Return the (x, y) coordinate for the center point of the cell that contains the specified text.  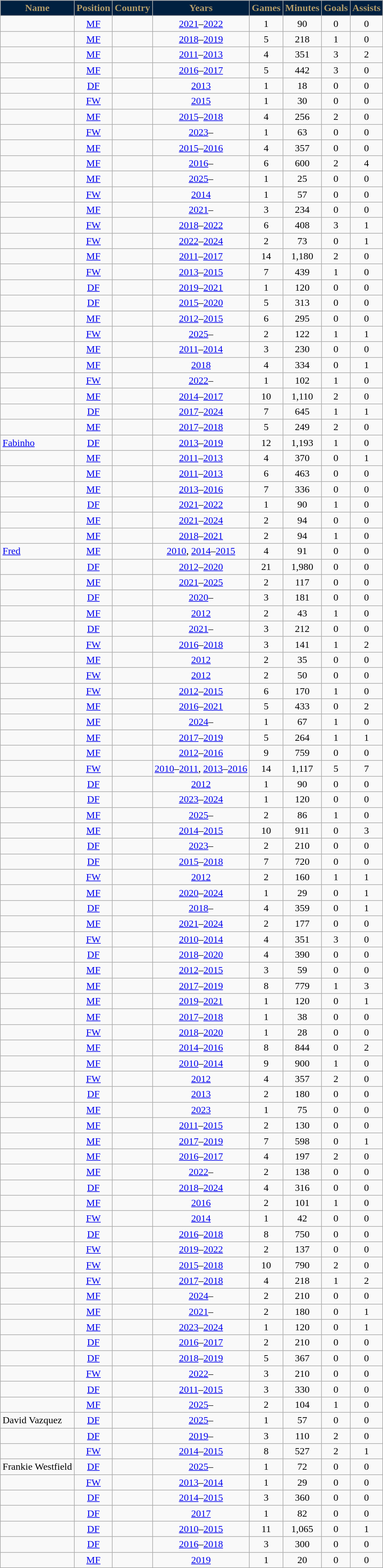
2013–2014 (201, 1482)
2014–2016 (201, 1048)
790 (302, 1265)
86 (302, 815)
313 (302, 303)
2010, 2014–2015 (201, 551)
2023 (201, 1110)
2011–2014 (201, 349)
264 (302, 738)
2019 (201, 1560)
72 (302, 1467)
249 (302, 427)
138 (302, 1172)
18 (302, 86)
101 (302, 1203)
35 (302, 660)
1,065 (302, 1529)
21 (266, 567)
334 (302, 365)
2020– (201, 598)
2010–2011, 2013–2016 (201, 769)
2016 (201, 1203)
2019– (201, 1435)
25 (302, 179)
2013–2016 (201, 489)
2015–2016 (201, 148)
Minutes (302, 8)
2016– (201, 163)
598 (302, 1141)
2018–2021 (201, 536)
336 (302, 489)
2013–2019 (201, 442)
130 (302, 1125)
442 (302, 70)
2014–2017 (201, 396)
2018–2024 (201, 1188)
91 (302, 551)
2021–2025 (201, 582)
360 (302, 1498)
197 (302, 1156)
20 (302, 1560)
316 (302, 1188)
390 (302, 955)
Assists (366, 8)
2017–2024 (201, 411)
2019–2022 (201, 1250)
2018 (201, 365)
212 (302, 629)
137 (302, 1250)
1,117 (302, 769)
Goals (336, 8)
63 (302, 132)
359 (302, 908)
256 (302, 117)
82 (302, 1513)
844 (302, 1048)
43 (302, 613)
Years (201, 8)
408 (302, 225)
1,180 (302, 256)
600 (302, 163)
645 (302, 411)
Games (266, 8)
234 (302, 210)
160 (302, 877)
2022–2024 (201, 241)
2013–2015 (201, 272)
2015–2020 (201, 303)
330 (302, 1389)
439 (302, 272)
759 (302, 753)
110 (302, 1435)
911 (302, 830)
720 (302, 861)
Name (38, 8)
30 (302, 101)
2012–2016 (201, 753)
59 (302, 970)
527 (302, 1451)
12 (266, 442)
900 (302, 1063)
779 (302, 986)
Fred (38, 551)
2017 (201, 1513)
Fabinho (38, 442)
1,980 (302, 567)
181 (302, 598)
42 (302, 1219)
102 (302, 380)
117 (302, 582)
170 (302, 691)
38 (302, 1017)
1,110 (302, 396)
2012–2020 (201, 567)
2011–2017 (201, 256)
1,193 (302, 442)
2010–2015 (201, 1529)
463 (302, 474)
141 (302, 644)
28 (302, 1032)
2016–2021 (201, 707)
David Vazquez (38, 1420)
50 (302, 675)
433 (302, 707)
2018–2022 (201, 225)
11 (266, 1529)
367 (302, 1358)
75 (302, 1110)
67 (302, 722)
Frankie Westfield (38, 1467)
230 (302, 349)
Country (133, 8)
2015 (201, 101)
750 (302, 1234)
Position (93, 8)
295 (302, 318)
104 (302, 1405)
370 (302, 458)
2018– (201, 908)
300 (302, 1544)
122 (302, 334)
177 (302, 923)
73 (302, 241)
2020–2024 (201, 892)
